Return the [x, y] coordinate for the center point of the cell that contains the specified text.  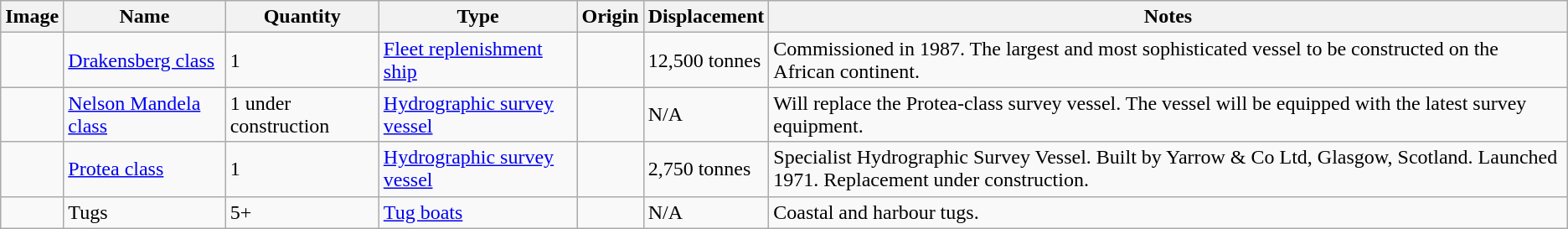
2,750 tonnes [706, 169]
Commissioned in 1987. The largest and most sophisticated vessel to be constructed on the African continent. [1168, 60]
Image [32, 17]
Tugs [144, 212]
Notes [1168, 17]
Protea class [144, 169]
Coastal and harbour tugs. [1168, 212]
Will replace the Protea-class survey vessel. The vessel will be equipped with the latest survey equipment. [1168, 114]
Type [477, 17]
1 under construction [302, 114]
Specialist Hydrographic Survey Vessel. Built by Yarrow & Co Ltd, Glasgow, Scotland. Launched 1971. Replacement under construction. [1168, 169]
12,500 tonnes [706, 60]
Name [144, 17]
Origin [610, 17]
Nelson Mandela class [144, 114]
Tug boats [477, 212]
5+ [302, 212]
Fleet replenishment ship [477, 60]
Displacement [706, 17]
Quantity [302, 17]
Drakensberg class [144, 60]
